Provide the [X, Y] coordinate of the cell's center where the given text is located.  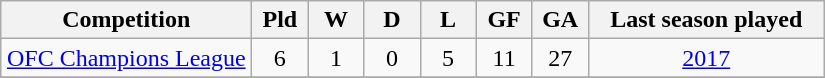
GA [560, 20]
Pld [280, 20]
Last season played [706, 20]
11 [504, 58]
L [448, 20]
Competition [126, 20]
GF [504, 20]
6 [280, 58]
2017 [706, 58]
27 [560, 58]
1 [336, 58]
D [392, 20]
0 [392, 58]
OFC Champions League [126, 58]
W [336, 20]
5 [448, 58]
